Return the (X, Y) coordinate for the center point of the cell that contains the specified text.  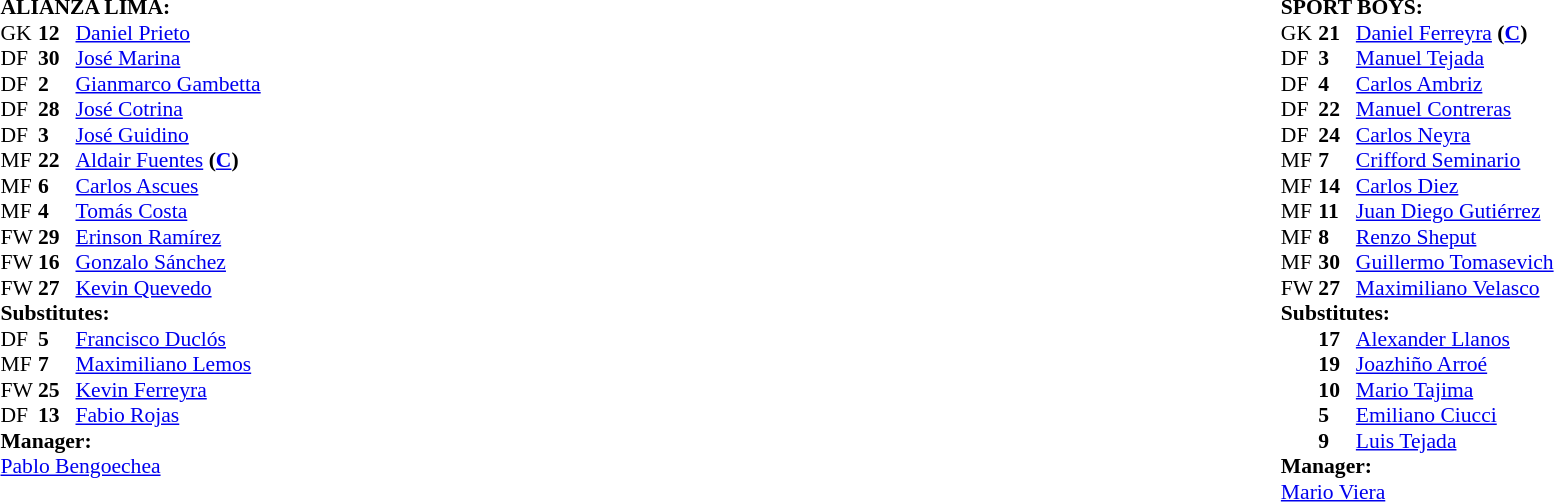
Gonzalo Sánchez (168, 263)
Kevin Ferreyra (168, 390)
Alexander Llanos (1455, 339)
Luis Tejada (1455, 441)
12 (57, 33)
Manuel Contreras (1455, 109)
Daniel Prieto (168, 33)
Carlos Ambriz (1455, 84)
11 (1337, 211)
9 (1337, 441)
Mario Tajima (1455, 390)
Manuel Tejada (1455, 59)
José Cotrina (168, 109)
25 (57, 390)
Maximiliano Lemos (168, 365)
17 (1337, 339)
29 (57, 237)
Crifford Seminario (1455, 161)
Carlos Diez (1455, 186)
Tomás Costa (168, 211)
Pablo Bengoechea (130, 467)
Joazhiño Arroé (1455, 365)
6 (57, 186)
Daniel Ferreyra (C) (1455, 33)
Carlos Ascues (168, 186)
Gianmarco Gambetta (168, 84)
Juan Diego Gutiérrez (1455, 211)
Renzo Sheput (1455, 237)
14 (1337, 186)
16 (57, 263)
José Guidino (168, 135)
Kevin Quevedo (168, 288)
Carlos Neyra (1455, 135)
Emiliano Ciucci (1455, 415)
24 (1337, 135)
21 (1337, 33)
Erinson Ramírez (168, 237)
Maximiliano Velasco (1455, 288)
José Marina (168, 59)
Aldair Fuentes (C) (168, 161)
13 (57, 415)
Fabio Rojas (168, 415)
Guillermo Tomasevich (1455, 263)
19 (1337, 365)
10 (1337, 390)
Francisco Duclós (168, 339)
2 (57, 84)
8 (1337, 237)
28 (57, 109)
